From the cell containing the given text, extract its center point as (x, y) coordinate. 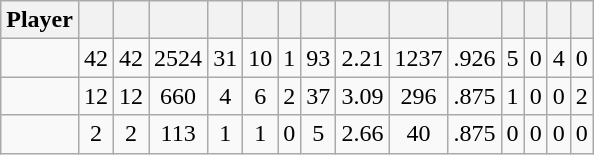
10 (260, 58)
296 (418, 96)
40 (418, 134)
2.21 (362, 58)
3.09 (362, 96)
113 (178, 134)
.926 (474, 58)
660 (178, 96)
1237 (418, 58)
31 (226, 58)
6 (260, 96)
37 (318, 96)
Player (40, 20)
2524 (178, 58)
93 (318, 58)
2.66 (362, 134)
